Return (X, Y) of the center of cell containing provided text 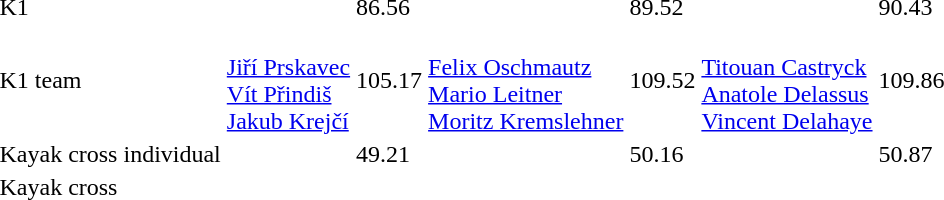
49.21 (390, 154)
Titouan CastryckAnatole DelassusVincent Delahaye (787, 80)
109.52 (662, 80)
Felix OschmautzMario LeitnerMoritz Kremslehner (526, 80)
105.17 (390, 80)
50.16 (662, 154)
Jiří PrskavecVít PřindišJakub Krejčí (288, 80)
